Search for the cell housing the specified text and yield its [X, Y] center coordinate. 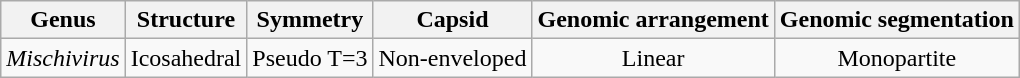
Icosahedral [186, 58]
Genus [63, 20]
Genomic arrangement [653, 20]
Capsid [452, 20]
Genomic segmentation [896, 20]
Non-enveloped [452, 58]
Monopartite [896, 58]
Symmetry [310, 20]
Linear [653, 58]
Structure [186, 20]
Pseudo T=3 [310, 58]
Mischivirus [63, 58]
